From the cell containing the given text, extract its center point as (X, Y) coordinate. 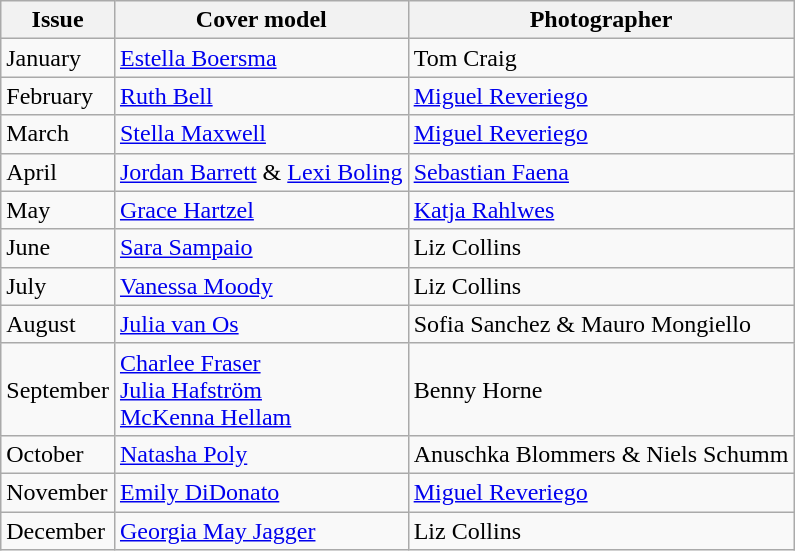
Georgia May Jagger (261, 531)
July (58, 286)
Emily DiDonato (261, 492)
March (58, 134)
September (58, 389)
Jordan Barrett & Lexi Boling (261, 172)
Grace Hartzel (261, 210)
August (58, 324)
Anuschka Blommers & Niels Schumm (601, 454)
Sara Sampaio (261, 248)
Ruth Bell (261, 96)
October (58, 454)
May (58, 210)
November (58, 492)
Estella Boersma (261, 58)
Katja Rahlwes (601, 210)
Stella Maxwell (261, 134)
Photographer (601, 20)
February (58, 96)
Charlee FraserJulia HafströmMcKenna Hellam (261, 389)
Tom Craig (601, 58)
Cover model (261, 20)
Issue (58, 20)
April (58, 172)
Benny Horne (601, 389)
Sebastian Faena (601, 172)
Julia van Os (261, 324)
Sofia Sanchez & Mauro Mongiello (601, 324)
June (58, 248)
Vanessa Moody (261, 286)
January (58, 58)
Natasha Poly (261, 454)
December (58, 531)
